Extract the [x, y] coordinate from the center of the cell holding the provided text.  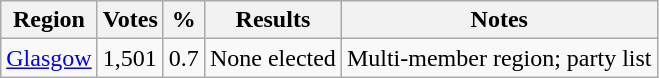
Region [49, 20]
Votes [130, 20]
Multi-member region; party list [499, 58]
Notes [499, 20]
0.7 [184, 58]
% [184, 20]
Results [272, 20]
None elected [272, 58]
1,501 [130, 58]
Glasgow [49, 58]
